Determine the (x, y) coordinate at the center of the cell enclosing the given text.  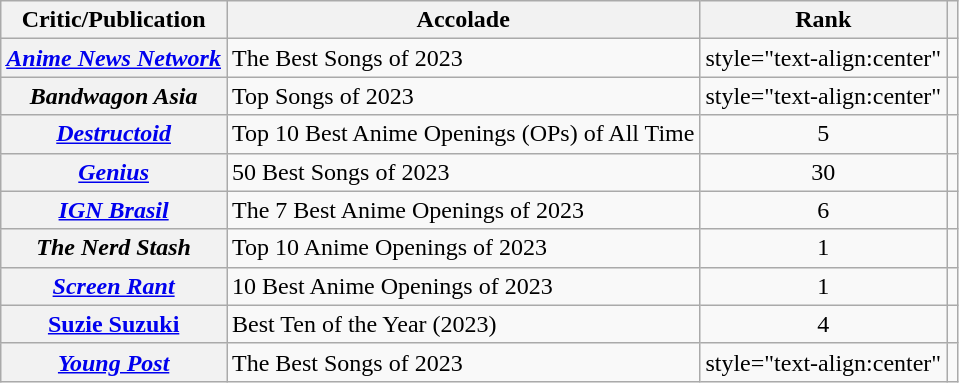
The Nerd Stash (114, 248)
6 (824, 210)
Top 10 Anime Openings of 2023 (462, 248)
10 Best Anime Openings of 2023 (462, 286)
Suzie Suzuki (114, 324)
Destructoid (114, 134)
Critic/Publication (114, 20)
30 (824, 172)
4 (824, 324)
50 Best Songs of 2023 (462, 172)
Genius (114, 172)
Top Songs of 2023 (462, 96)
Young Post (114, 362)
Accolade (462, 20)
Anime News Network (114, 58)
5 (824, 134)
Rank (824, 20)
IGN Brasil (114, 210)
Bandwagon Asia (114, 96)
The 7 Best Anime Openings of 2023 (462, 210)
Screen Rant (114, 286)
Best Ten of the Year (2023) (462, 324)
Top 10 Best Anime Openings (OPs) of All Time (462, 134)
